Return (x, y) of the center of cell containing provided text 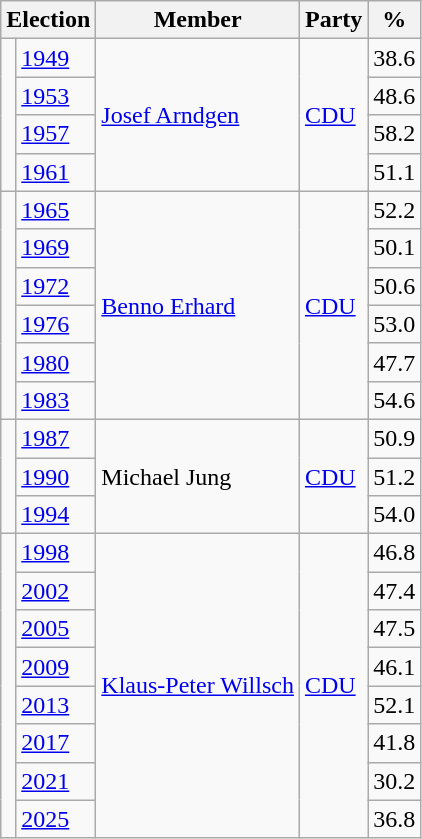
1983 (56, 400)
54.6 (394, 400)
% (394, 20)
58.2 (394, 134)
47.4 (394, 591)
2021 (56, 781)
1987 (56, 438)
51.2 (394, 477)
1965 (56, 210)
48.6 (394, 96)
1980 (56, 362)
Member (198, 20)
51.1 (394, 172)
Party (333, 20)
1976 (56, 324)
54.0 (394, 515)
46.1 (394, 667)
Election (48, 20)
41.8 (394, 743)
1990 (56, 477)
30.2 (394, 781)
38.6 (394, 58)
Klaus-Peter Willsch (198, 686)
2017 (56, 743)
53.0 (394, 324)
Josef Arndgen (198, 115)
1949 (56, 58)
2013 (56, 705)
36.8 (394, 819)
1969 (56, 248)
50.6 (394, 286)
1972 (56, 286)
2009 (56, 667)
1998 (56, 553)
50.1 (394, 248)
2002 (56, 591)
1961 (56, 172)
47.5 (394, 629)
Michael Jung (198, 476)
2005 (56, 629)
52.1 (394, 705)
1994 (56, 515)
Benno Erhard (198, 305)
52.2 (394, 210)
47.7 (394, 362)
1957 (56, 134)
1953 (56, 96)
50.9 (394, 438)
46.8 (394, 553)
2025 (56, 819)
